Provide the (X, Y) coordinate of the cell's center where the given text is located.  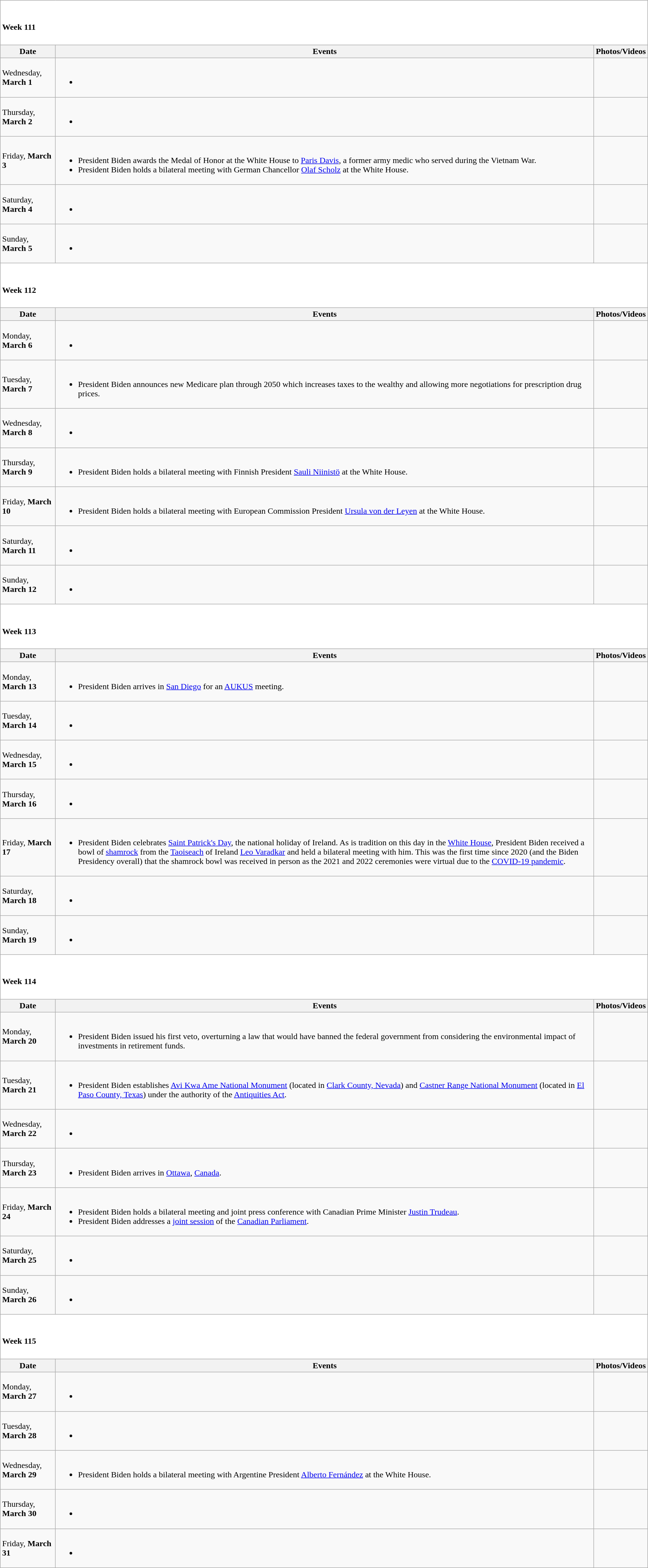
Wednesday, March 22 (28, 1129)
Tuesday, March 14 (28, 721)
Week 115 (324, 1337)
Thursday, March 16 (28, 799)
Friday, March 24 (28, 1212)
President Biden arrives in San Diego for an AUKUS meeting. (325, 681)
Saturday, March 11 (28, 546)
Saturday, March 4 (28, 204)
Tuesday, March 21 (28, 1085)
Sunday, March 19 (28, 935)
Thursday, March 30 (28, 1509)
Wednesday, March 29 (28, 1470)
Friday, March 10 (28, 506)
Friday, March 31 (28, 1548)
Tuesday, March 7 (28, 384)
Friday, March 17 (28, 847)
Monday, March 20 (28, 1037)
Week 111 (324, 23)
Thursday, March 9 (28, 467)
Thursday, March 2 (28, 117)
Saturday, March 25 (28, 1256)
Sunday, March 26 (28, 1295)
Monday, March 13 (28, 681)
Monday, March 27 (28, 1391)
Week 112 (324, 285)
Friday, March 3 (28, 161)
Saturday, March 18 (28, 896)
Monday, March 6 (28, 341)
Tuesday, March 28 (28, 1431)
President Biden holds a bilateral meeting with European Commission President Ursula von der Leyen at the White House. (325, 506)
Sunday, March 12 (28, 584)
Wednesday, March 1 (28, 78)
Thursday, March 23 (28, 1168)
Wednesday, March 8 (28, 428)
Week 113 (324, 627)
President Biden holds a bilateral meeting with Argentine President Alberto Fernández at the White House. (325, 1470)
President Biden arrives in Ottawa, Canada. (325, 1168)
President Biden holds a bilateral meeting with Finnish President Sauli Niinistö at the White House. (325, 467)
Wednesday, March 15 (28, 759)
Sunday, March 5 (28, 244)
Week 114 (324, 977)
